Identify which cell holds the provided text, then report its [x, y] central coordinate. 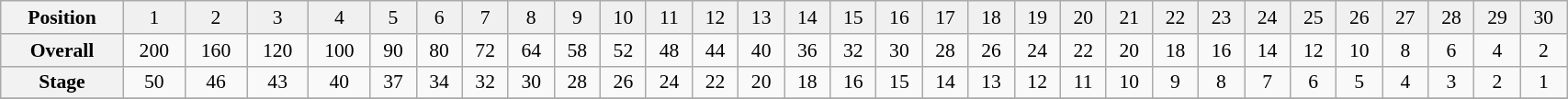
23 [1221, 17]
37 [393, 82]
27 [1405, 17]
43 [277, 82]
80 [439, 50]
25 [1314, 17]
200 [154, 50]
46 [215, 82]
34 [439, 82]
72 [485, 50]
100 [340, 50]
36 [807, 50]
120 [277, 50]
17 [945, 17]
52 [623, 50]
Overall [62, 50]
29 [1497, 17]
90 [393, 50]
50 [154, 82]
160 [215, 50]
21 [1129, 17]
19 [1037, 17]
Stage [62, 82]
58 [577, 50]
44 [716, 50]
64 [531, 50]
48 [669, 50]
Position [62, 17]
